Output the [x, y] coordinate of the center of the cell containing the given text.  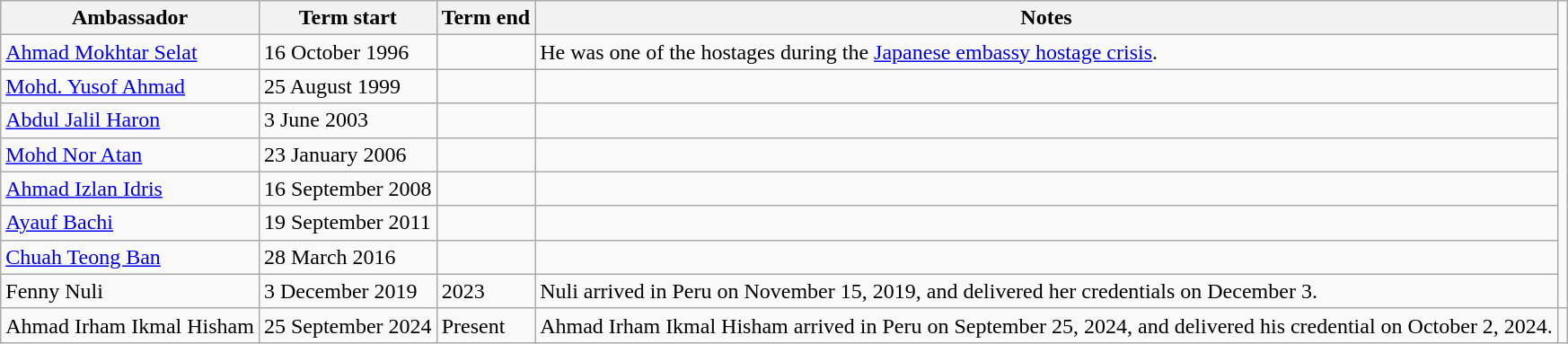
19 September 2011 [348, 223]
Ahmad Irham Ikmal Hisham arrived in Peru on September 25, 2024, and delivered his credential on October 2, 2024. [1047, 325]
Chuah Teong Ban [130, 257]
16 September 2008 [348, 189]
3 December 2019 [348, 291]
25 August 1999 [348, 86]
Ayauf Bachi [130, 223]
23 January 2006 [348, 154]
Present [486, 325]
Nuli arrived in Peru on November 15, 2019, and delivered her credentials on December 3. [1047, 291]
Term start [348, 18]
2023 [486, 291]
Fenny Nuli [130, 291]
28 March 2016 [348, 257]
25 September 2024 [348, 325]
Ahmad Izlan Idris [130, 189]
Mohd. Yusof Ahmad [130, 86]
Ahmad Mokhtar Selat [130, 52]
Notes [1047, 18]
Abdul Jalil Haron [130, 120]
Term end [486, 18]
He was one of the hostages during the Japanese embassy hostage crisis. [1047, 52]
Mohd Nor Atan [130, 154]
Ambassador [130, 18]
3 June 2003 [348, 120]
16 October 1996 [348, 52]
Ahmad Irham Ikmal Hisham [130, 325]
